For the text-containing cell, return its midpoint in [x, y] coordinate format. 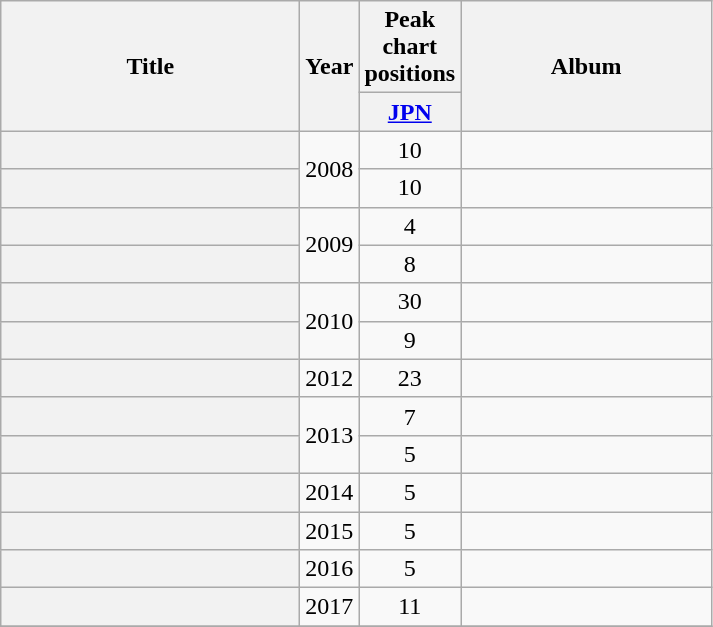
2013 [330, 435]
2017 [330, 607]
Title [150, 66]
23 [410, 378]
2012 [330, 378]
Album [586, 66]
Peak chart positions [410, 47]
Year [330, 66]
8 [410, 264]
7 [410, 416]
11 [410, 607]
9 [410, 340]
2010 [330, 321]
JPN [410, 112]
2015 [330, 531]
30 [410, 302]
4 [410, 226]
2014 [330, 492]
2016 [330, 569]
2008 [330, 169]
2009 [330, 245]
